Return the (x, y) coordinate for the center point of the cell that contains the specified text.  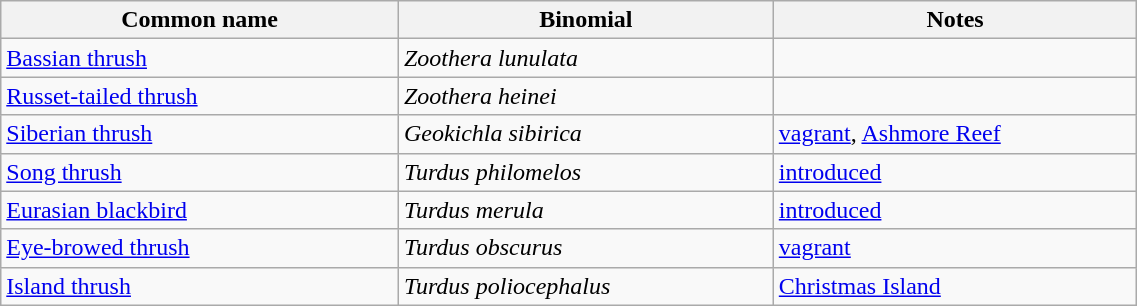
Eurasian blackbird (200, 210)
Zoothera lunulata (586, 58)
vagrant (955, 248)
Bassian thrush (200, 58)
vagrant, Ashmore Reef (955, 134)
Turdus philomelos (586, 172)
Common name (200, 20)
Eye-browed thrush (200, 248)
Christmas Island (955, 286)
Turdus merula (586, 210)
Zoothera heinei (586, 96)
Notes (955, 20)
Russet-tailed thrush (200, 96)
Turdus poliocephalus (586, 286)
Turdus obscurus (586, 248)
Siberian thrush (200, 134)
Geokichla sibirica (586, 134)
Song thrush (200, 172)
Island thrush (200, 286)
Binomial (586, 20)
